For the text-containing cell, return its midpoint in [X, Y] coordinate format. 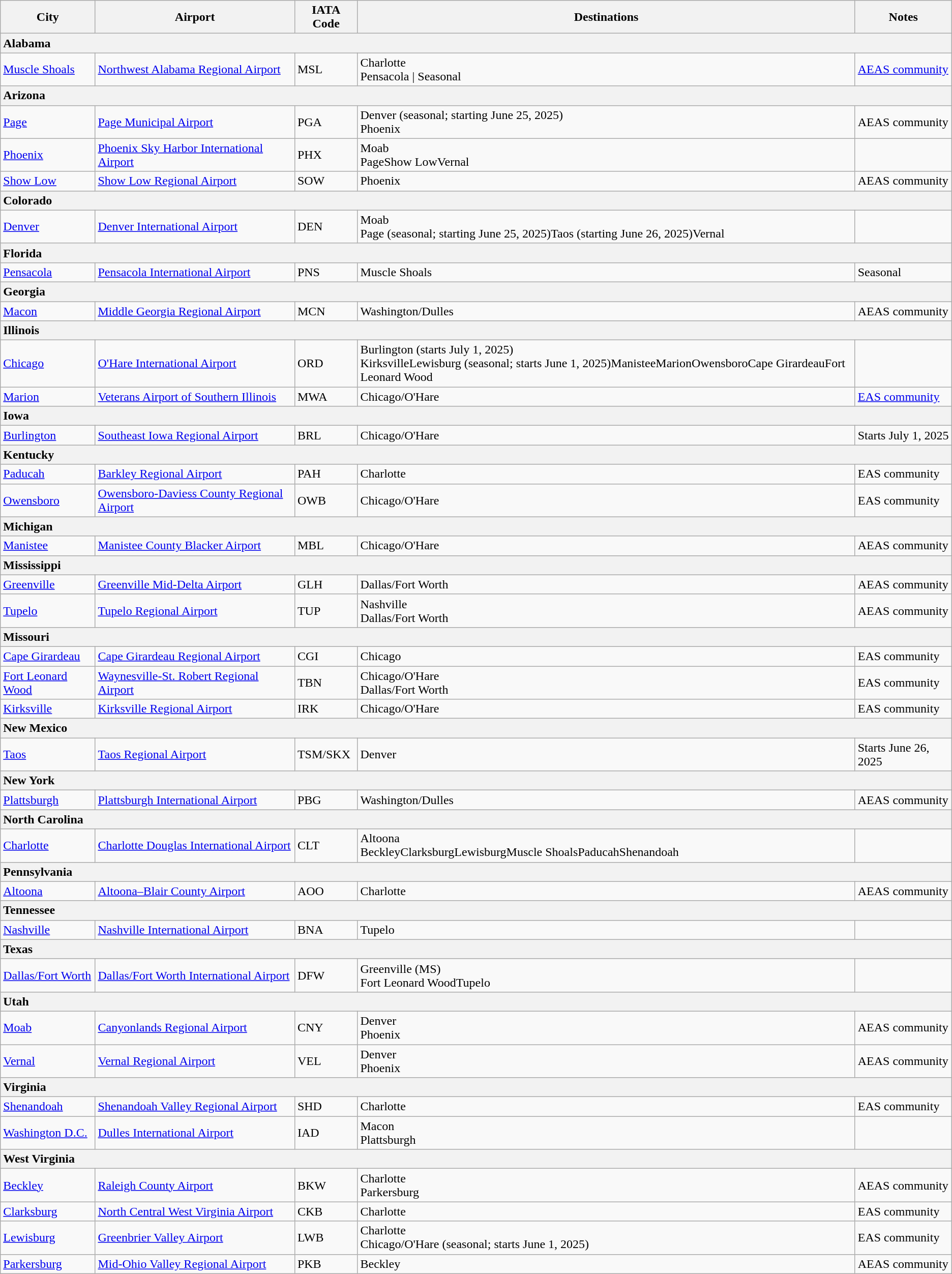
North Carolina [476, 819]
Kirksville [48, 709]
Macon [48, 311]
IRK [326, 709]
Veterans Airport of Southern Illinois [195, 397]
Washington D.C. [48, 1133]
CharlottePensacola | Seasonal [606, 69]
Raleigh County Airport [195, 1185]
Michigan [476, 526]
MWA [326, 397]
Page [48, 122]
Starts June 26, 2025 [903, 755]
Manistee County Blacker Airport [195, 546]
Owensboro-Daviess County Regional Airport [195, 500]
Cape Girardeau [48, 656]
Parkersburg [48, 1264]
MoabPage (seasonal; starting June 25, 2025)Taos (starting June 26, 2025)Vernal [606, 227]
Colorado [476, 200]
Moab [48, 1027]
CGI [326, 656]
City [48, 17]
CLT [326, 845]
CKB [326, 1211]
AOO [326, 891]
Show Low [48, 181]
Fort Leonard Wood [48, 683]
Dallas/Fort Worth International Airport [195, 975]
Shenandoah [48, 1107]
Clarksburg [48, 1211]
Georgia [476, 291]
O'Hare International Airport [195, 364]
Taos [48, 755]
CharlotteParkersburg [606, 1185]
Greenville [48, 584]
Altoona [48, 891]
Barkley Regional Airport [195, 474]
Show Low Regional Airport [195, 181]
Southeast Iowa Regional Airport [195, 435]
Airport [195, 17]
CharlotteChicago/O'Hare (seasonal; starts June 1, 2025) [606, 1238]
TSM/SKX [326, 755]
Arizona [476, 96]
Notes [903, 17]
PKB [326, 1264]
Nashville International Airport [195, 930]
TUP [326, 610]
Phoenix Sky Harbor International Airport [195, 155]
GLH [326, 584]
Plattsburgh [48, 800]
OWB [326, 500]
Altoona–Blair County Airport [195, 891]
Page Municipal Airport [195, 122]
ORD [326, 364]
Shenandoah Valley Regional Airport [195, 1107]
PGA [326, 122]
Burlington (starts July 1, 2025)KirksvilleLewisburg (seasonal; starts June 1, 2025)ManisteeMarionOwensboroCape GirardeauFort Leonard Wood [606, 364]
Nashville [48, 930]
Northwest Alabama Regional Airport [195, 69]
Texas [476, 949]
IATA Code [326, 17]
MSL [326, 69]
Missouri [476, 637]
Tupelo Regional Airport [195, 610]
North Central West Virginia Airport [195, 1211]
AltoonaBeckleyClarksburgLewisburgMuscle ShoalsPaducahShenandoah [606, 845]
Virginia [476, 1087]
Greenville Mid-Delta Airport [195, 584]
Lewisburg [48, 1238]
MBL [326, 546]
DEN [326, 227]
Pensacola [48, 272]
Kirksville Regional Airport [195, 709]
West Virginia [476, 1159]
Charlotte Douglas International Airport [195, 845]
Greenville (MS)Fort Leonard WoodTupelo [606, 975]
NashvilleDallas/Fort Worth [606, 610]
BNA [326, 930]
Manistee [48, 546]
Pensacola International Airport [195, 272]
New Mexico [476, 728]
LWB [326, 1238]
Taos Regional Airport [195, 755]
Mississippi [476, 565]
Pennsylvania [476, 872]
BKW [326, 1185]
Illinois [476, 331]
Waynesville-St. Robert Regional Airport [195, 683]
SHD [326, 1107]
Vernal [48, 1061]
Middle Georgia Regional Airport [195, 311]
PBG [326, 800]
Canyonlands Regional Airport [195, 1027]
Utah [476, 1001]
Dulles International Airport [195, 1133]
TBN [326, 683]
Vernal Regional Airport [195, 1061]
DFW [326, 975]
Burlington [48, 435]
PAH [326, 474]
Destinations [606, 17]
Alabama [476, 43]
Florida [476, 253]
MoabPageShow LowVernal [606, 155]
Plattsburgh International Airport [195, 800]
PNS [326, 272]
PHX [326, 155]
Marion [48, 397]
MCN [326, 311]
SOW [326, 181]
New York [476, 781]
VEL [326, 1061]
Chicago/O'HareDallas/Fort Worth [606, 683]
Paducah [48, 474]
Cape Girardeau Regional Airport [195, 656]
Denver International Airport [195, 227]
Greenbrier Valley Airport [195, 1238]
Iowa [476, 416]
MaconPlattsburgh [606, 1133]
Starts July 1, 2025 [903, 435]
Owensboro [48, 500]
Kentucky [476, 455]
Mid-Ohio Valley Regional Airport [195, 1264]
Seasonal [903, 272]
IAD [326, 1133]
CNY [326, 1027]
Denver (seasonal; starting June 25, 2025)Phoenix [606, 122]
Tennessee [476, 910]
BRL [326, 435]
